Search for the cell housing the specified text and yield its [x, y] center coordinate. 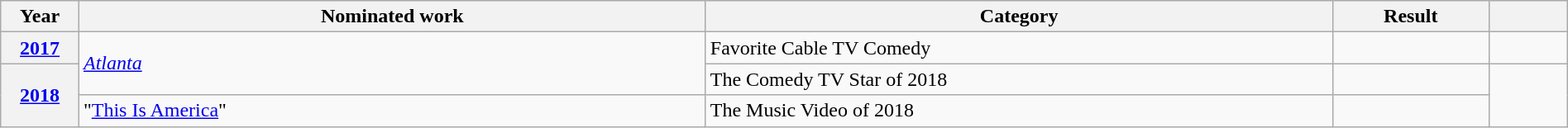
2017 [40, 48]
The Music Video of 2018 [1019, 111]
Year [40, 17]
Favorite Cable TV Comedy [1019, 48]
Nominated work [392, 17]
Result [1411, 17]
Category [1019, 17]
Atlanta [392, 64]
"This Is America" [392, 111]
2018 [40, 95]
The Comedy TV Star of 2018 [1019, 79]
